Find where the given text appears and provide that cell's center as (X, Y) coordinate. 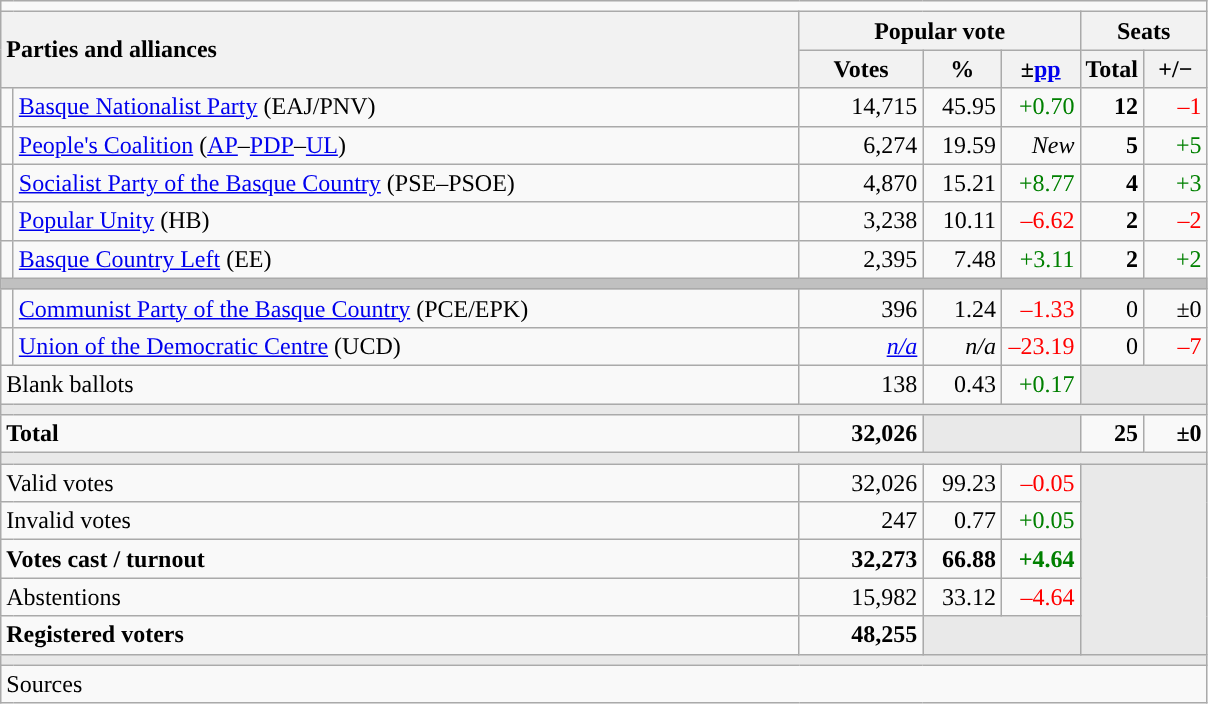
Sources (604, 684)
–1 (1176, 107)
14,715 (861, 107)
Union of the Democratic Centre (UCD) (406, 346)
+4.64 (1040, 559)
Communist Party of the Basque Country (PCE/EPK) (406, 308)
+8.77 (1040, 183)
1.24 (962, 308)
15.21 (962, 183)
Votes cast / turnout (400, 559)
19.59 (962, 145)
5 (1112, 145)
+0.05 (1040, 521)
7.48 (962, 259)
–2 (1176, 221)
+0.70 (1040, 107)
Basque Country Left (EE) (406, 259)
±pp (1040, 69)
–7 (1176, 346)
12 (1112, 107)
33.12 (962, 597)
48,255 (861, 635)
247 (861, 521)
Votes (861, 69)
66.88 (962, 559)
+3.11 (1040, 259)
6,274 (861, 145)
–4.64 (1040, 597)
Basque Nationalist Party (EAJ/PNV) (406, 107)
3,238 (861, 221)
Blank ballots (400, 384)
People's Coalition (AP–PDP–UL) (406, 145)
Registered voters (400, 635)
15,982 (861, 597)
New (1040, 145)
99.23 (962, 483)
–1.33 (1040, 308)
0.77 (962, 521)
+2 (1176, 259)
–23.19 (1040, 346)
4,870 (861, 183)
4 (1112, 183)
10.11 (962, 221)
396 (861, 308)
+/− (1176, 69)
–6.62 (1040, 221)
% (962, 69)
0.43 (962, 384)
2,395 (861, 259)
+0.17 (1040, 384)
–0.05 (1040, 483)
Parties and alliances (400, 50)
45.95 (962, 107)
Popular Unity (HB) (406, 221)
32,273 (861, 559)
Valid votes (400, 483)
Socialist Party of the Basque Country (PSE–PSOE) (406, 183)
Abstentions (400, 597)
+3 (1176, 183)
Seats (1144, 31)
+5 (1176, 145)
Popular vote (940, 31)
25 (1112, 434)
Invalid votes (400, 521)
138 (861, 384)
